Determine the (x, y) coordinate at the center of the cell enclosing the given text.  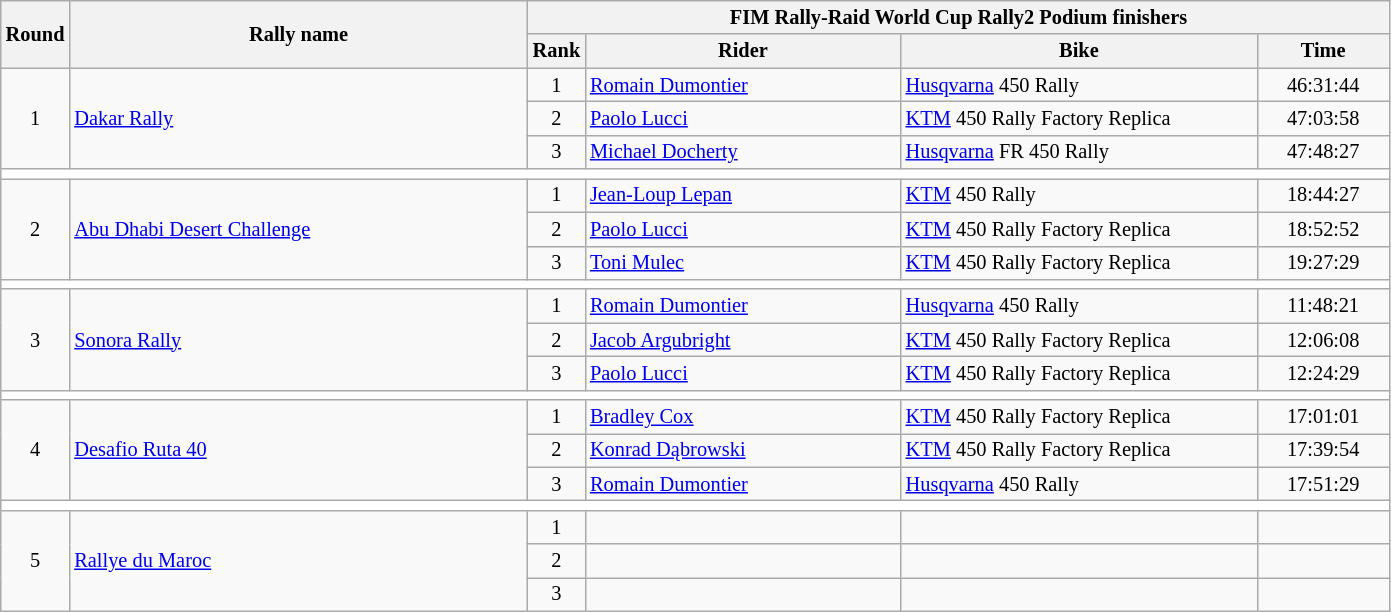
Time (1323, 51)
Rally name (298, 34)
Toni Mulec (743, 263)
Abu Dhabi Desert Challenge (298, 228)
Round (36, 34)
12:24:29 (1323, 373)
Dakar Rally (298, 118)
Rider (743, 51)
Sonora Rally (298, 340)
Bike (1079, 51)
18:52:52 (1323, 229)
46:31:44 (1323, 85)
Jacob Argubright (743, 340)
Desafio Ruta 40 (298, 450)
Rank (556, 51)
17:39:54 (1323, 450)
Jean-Loup Lepan (743, 195)
Konrad Dąbrowski (743, 450)
Michael Docherty (743, 152)
4 (36, 450)
Bradley Cox (743, 417)
11:48:21 (1323, 306)
Husqvarna FR 450 Rally (1079, 152)
17:01:01 (1323, 417)
5 (36, 560)
Rallye du Maroc (298, 560)
FIM Rally-Raid World Cup Rally2 Podium finishers (958, 17)
KTM 450 Rally (1079, 195)
19:27:29 (1323, 263)
18:44:27 (1323, 195)
47:48:27 (1323, 152)
47:03:58 (1323, 118)
12:06:08 (1323, 340)
17:51:29 (1323, 484)
